Return (x, y) of the center of cell containing provided text 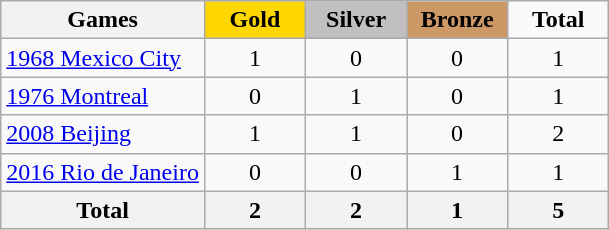
5 (558, 210)
Games (103, 20)
2008 Beijing (103, 134)
Gold (254, 20)
1968 Mexico City (103, 58)
Silver (356, 20)
1976 Montreal (103, 96)
2016 Rio de Janeiro (103, 172)
Bronze (458, 20)
